Extract the (X, Y) coordinate from the center of the cell holding the provided text.  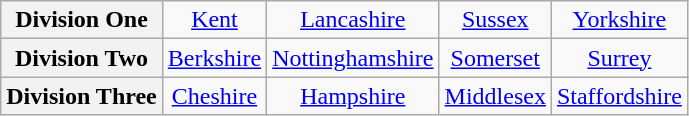
Surrey (619, 58)
Division Two (82, 58)
Division Three (82, 96)
Middlesex (495, 96)
Cheshire (214, 96)
Lancashire (353, 20)
Staffordshire (619, 96)
Division One (82, 20)
Nottinghamshire (353, 58)
Kent (214, 20)
Somerset (495, 58)
Sussex (495, 20)
Berkshire (214, 58)
Hampshire (353, 96)
Yorkshire (619, 20)
